Capture the cell that displays the provided text and extract its (X, Y) central coordinate. 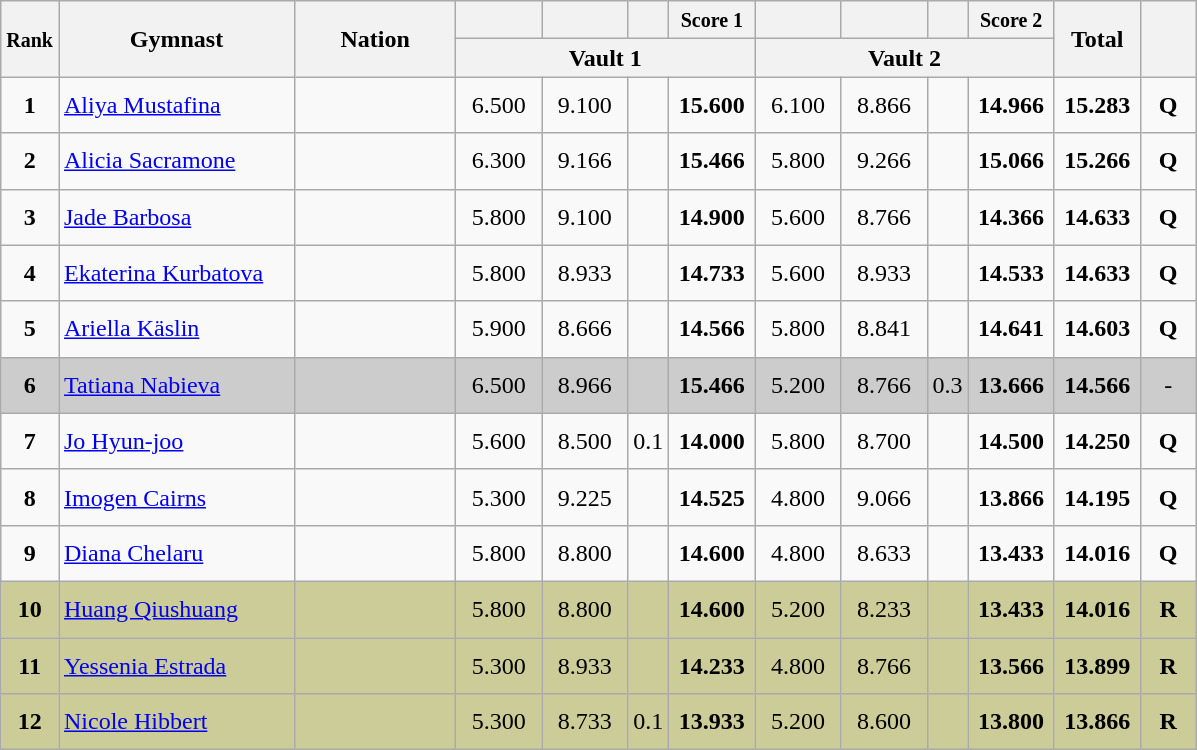
Alicia Sacramone (176, 161)
15.600 (712, 105)
Yessenia Estrada (176, 666)
Huang Qiushuang (176, 609)
14.733 (712, 273)
8.666 (585, 329)
14.500 (1011, 441)
Rank (30, 39)
14.250 (1097, 441)
14.525 (712, 497)
Score 1 (712, 20)
13.800 (1011, 722)
Score 2 (1011, 20)
14.900 (712, 217)
8.600 (884, 722)
6 (30, 385)
14.195 (1097, 497)
6.100 (798, 105)
- (1168, 385)
15.266 (1097, 161)
1 (30, 105)
14.641 (1011, 329)
14.366 (1011, 217)
8.866 (884, 105)
5.900 (499, 329)
9.225 (585, 497)
15.283 (1097, 105)
Imogen Cairns (176, 497)
9.166 (585, 161)
Nation (376, 39)
9.066 (884, 497)
4 (30, 273)
15.066 (1011, 161)
14.233 (712, 666)
Ariella Käslin (176, 329)
8.233 (884, 609)
8.700 (884, 441)
14.966 (1011, 105)
13.933 (712, 722)
8.500 (585, 441)
14.533 (1011, 273)
0.3 (948, 385)
Ekaterina Kurbatova (176, 273)
11 (30, 666)
Tatiana Nabieva (176, 385)
7 (30, 441)
9.266 (884, 161)
14.603 (1097, 329)
8.966 (585, 385)
14.000 (712, 441)
5 (30, 329)
Diana Chelaru (176, 553)
8.841 (884, 329)
12 (30, 722)
Jo Hyun-joo (176, 441)
13.899 (1097, 666)
10 (30, 609)
8.733 (585, 722)
Nicole Hibbert (176, 722)
13.666 (1011, 385)
Total (1097, 39)
9 (30, 553)
Aliya Mustafina (176, 105)
Vault 1 (606, 58)
8 (30, 497)
2 (30, 161)
3 (30, 217)
Jade Barbosa (176, 217)
8.633 (884, 553)
Vault 2 (904, 58)
Gymnast (176, 39)
6.300 (499, 161)
13.566 (1011, 666)
